Scan for the cell matching the given text and deliver its [X, Y] coordinate at center. 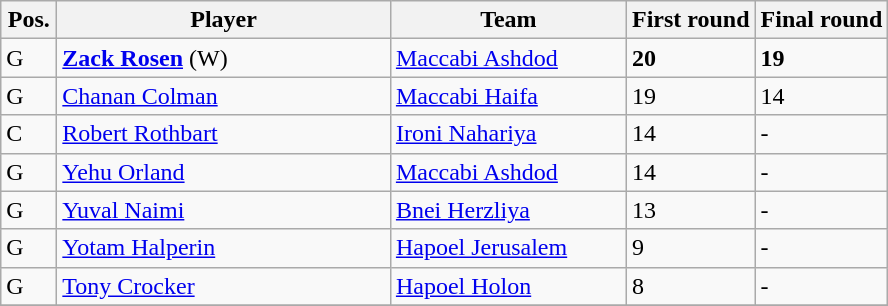
Yuval Naimi [224, 210]
Hapoel Holon [508, 286]
C [29, 134]
Player [224, 20]
9 [690, 248]
Chanan Colman [224, 96]
Yotam Halperin [224, 248]
Zack Rosen (W) [224, 58]
13 [690, 210]
8 [690, 286]
Maccabi Haifa [508, 96]
Final round [822, 20]
Bnei Herzliya [508, 210]
Robert Rothbart [224, 134]
Hapoel Jerusalem [508, 248]
Ironi Nahariya [508, 134]
First round [690, 20]
20 [690, 58]
Yehu Orland [224, 172]
Tony Crocker [224, 286]
Pos. [29, 20]
Team [508, 20]
